Return (X, Y) of the center of cell containing provided text 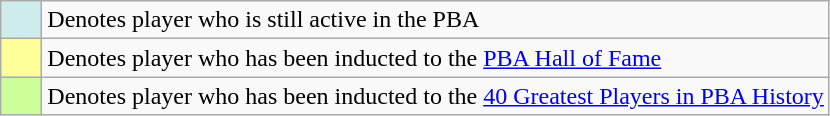
Denotes player who has been inducted to the PBA Hall of Fame (436, 58)
Denotes player who is still active in the PBA (436, 20)
Denotes player who has been inducted to the 40 Greatest Players in PBA History (436, 96)
